Find where the given text appears and provide that cell's center as [X, Y] coordinate. 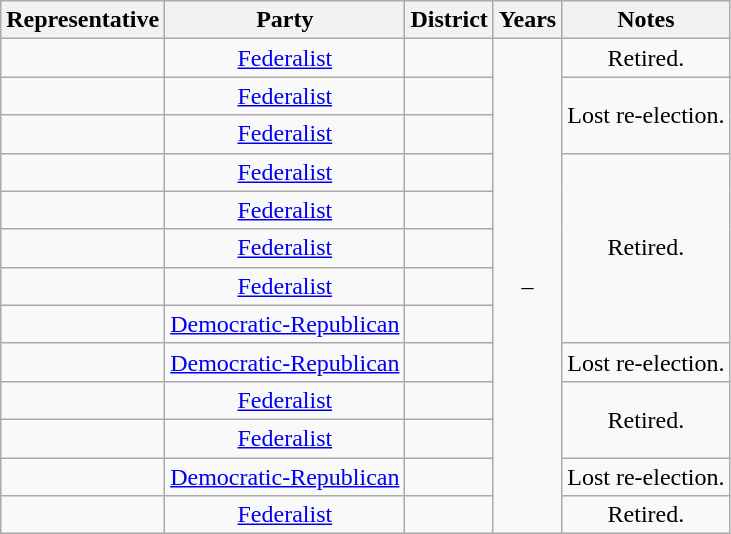
Representative [83, 20]
– [527, 286]
Years [527, 20]
Notes [646, 20]
District [449, 20]
Party [285, 20]
